Provide the (X, Y) coordinate of the cell's center where the given text is located.  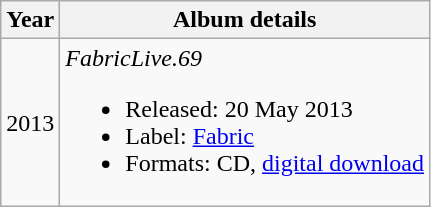
2013 (30, 122)
FabricLive.69Released: 20 May 2013Label: FabricFormats: CD, digital download (245, 122)
Year (30, 20)
Album details (245, 20)
